Locate the cell with the specified text and output its [X, Y] center coordinate. 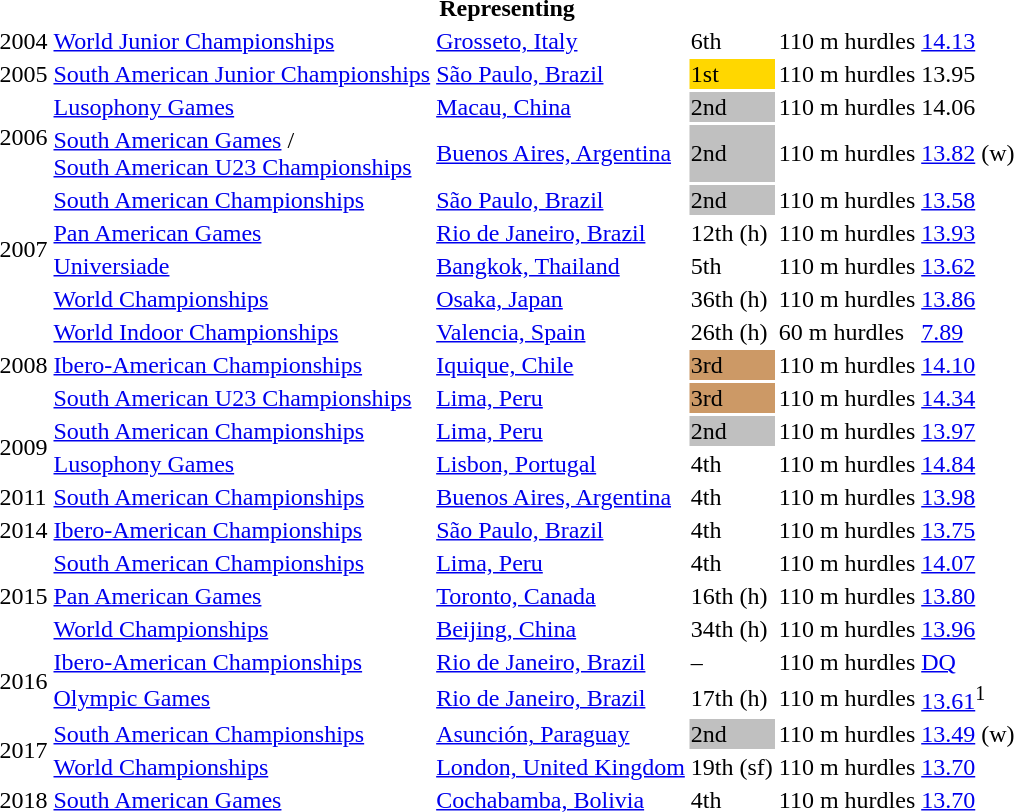
Universiade [242, 266]
26th (h) [732, 332]
South American Junior Championships [242, 74]
London, United Kingdom [561, 767]
Grosseto, Italy [561, 41]
World Indoor Championships [242, 332]
34th (h) [732, 629]
60 m hurdles [846, 332]
Beijing, China [561, 629]
Toronto, Canada [561, 596]
Valencia, Spain [561, 332]
36th (h) [732, 299]
12th (h) [732, 233]
Macau, China [561, 107]
Asunción, Paraguay [561, 734]
5th [732, 266]
– [732, 662]
19th (sf) [732, 767]
17th (h) [732, 698]
Iquique, Chile [561, 365]
Bangkok, Thailand [561, 266]
16th (h) [732, 596]
Osaka, Japan [561, 299]
South American U23 Championships [242, 398]
South American Games /South American U23 Championships [242, 154]
Olympic Games [242, 698]
1st [732, 74]
Lisbon, Portugal [561, 464]
World Junior Championships [242, 41]
6th [732, 41]
